Provide the [X, Y] coordinate of the cell's center where the given text is located.  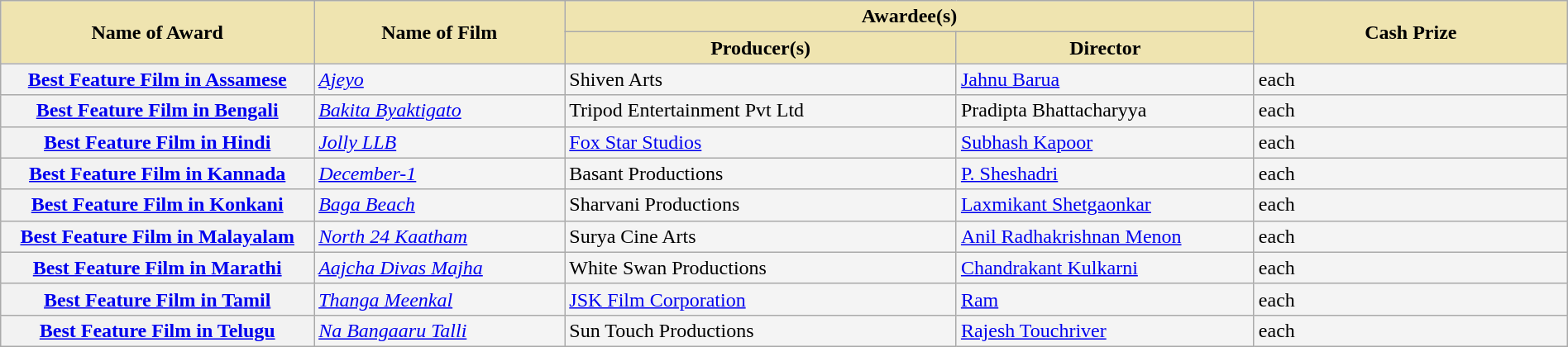
Anil Radhakrishnan Menon [1105, 236]
P. Sheshadri [1105, 173]
Best Feature Film in Telugu [157, 330]
Cash Prize [1411, 32]
Ajeyo [440, 79]
Shiven Arts [761, 79]
Jolly LLB [440, 142]
Best Feature Film in Marathi [157, 268]
Best Feature Film in Kannada [157, 173]
Pradipta Bhattacharyya [1105, 111]
Na Bangaaru Talli [440, 330]
Name of Award [157, 32]
Best Feature Film in Bengali [157, 111]
Baga Beach [440, 205]
Sharvani Productions [761, 205]
Best Feature Film in Hindi [157, 142]
Thanga Meenkal [440, 299]
Rajesh Touchriver [1105, 330]
Surya Cine Arts [761, 236]
Sun Touch Productions [761, 330]
Chandrakant Kulkarni [1105, 268]
Subhash Kapoor [1105, 142]
Best Feature Film in Konkani [157, 205]
Producer(s) [761, 48]
December-1 [440, 173]
Jahnu Barua [1105, 79]
Best Feature Film in Assamese [157, 79]
Laxmikant Shetgaonkar [1105, 205]
Basant Productions [761, 173]
Best Feature Film in Tamil [157, 299]
Awardee(s) [910, 17]
Bakita Byaktigato [440, 111]
White Swan Productions [761, 268]
Ram [1105, 299]
JSK Film Corporation [761, 299]
Name of Film [440, 32]
North 24 Kaatham [440, 236]
Aajcha Divas Majha [440, 268]
Fox Star Studios [761, 142]
Best Feature Film in Malayalam [157, 236]
Tripod Entertainment Pvt Ltd [761, 111]
Director [1105, 48]
